Extract the [x, y] coordinate from the center of the cell holding the provided text.  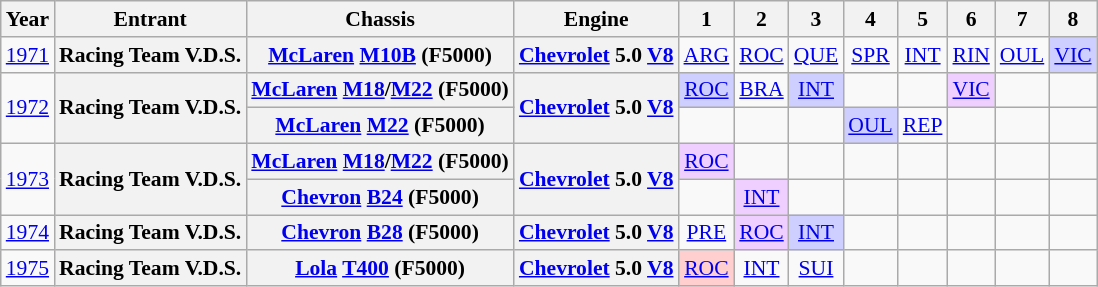
2 [762, 19]
5 [923, 19]
1972 [28, 108]
1974 [28, 233]
6 [970, 19]
1 [707, 19]
1975 [28, 269]
PRE [707, 233]
Engine [596, 19]
3 [816, 19]
REP [923, 126]
QUE [816, 55]
Chevron B28 (F5000) [380, 233]
8 [1072, 19]
SPR [870, 55]
Lola T400 (F5000) [380, 269]
RIN [970, 55]
Chevron B24 (F5000) [380, 197]
McLaren M22 (F5000) [380, 126]
4 [870, 19]
7 [1022, 19]
ARG [707, 55]
Year [28, 19]
BRA [762, 90]
1973 [28, 180]
Chassis [380, 19]
SUI [816, 269]
McLaren M10B (F5000) [380, 55]
1971 [28, 55]
Entrant [150, 19]
